Locate the cell with the specified text and output its (X, Y) center coordinate. 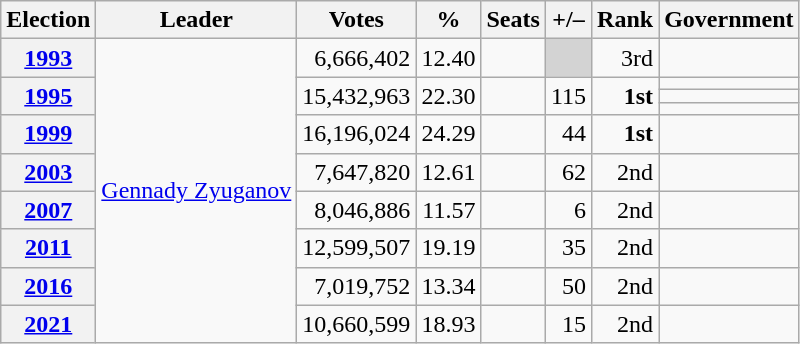
12,599,507 (356, 248)
50 (568, 286)
Gennady Zyuganov (196, 191)
115 (568, 96)
18.93 (448, 324)
2011 (48, 248)
Seats (513, 20)
15,432,963 (356, 96)
2021 (48, 324)
6,666,402 (356, 58)
Rank (626, 20)
24.29 (448, 134)
2007 (48, 210)
+/– (568, 20)
6 (568, 210)
2016 (48, 286)
3rd (626, 58)
Votes (356, 20)
13.34 (448, 286)
10,660,599 (356, 324)
1995 (48, 96)
62 (568, 172)
% (448, 20)
19.19 (448, 248)
Election (48, 20)
44 (568, 134)
15 (568, 324)
1993 (48, 58)
7,647,820 (356, 172)
1999 (48, 134)
2003 (48, 172)
8,046,886 (356, 210)
Government (729, 20)
35 (568, 248)
22.30 (448, 96)
12.61 (448, 172)
16,196,024 (356, 134)
7,019,752 (356, 286)
12.40 (448, 58)
11.57 (448, 210)
Leader (196, 20)
